Provide the [X, Y] coordinate of the cell's center where the given text is located.  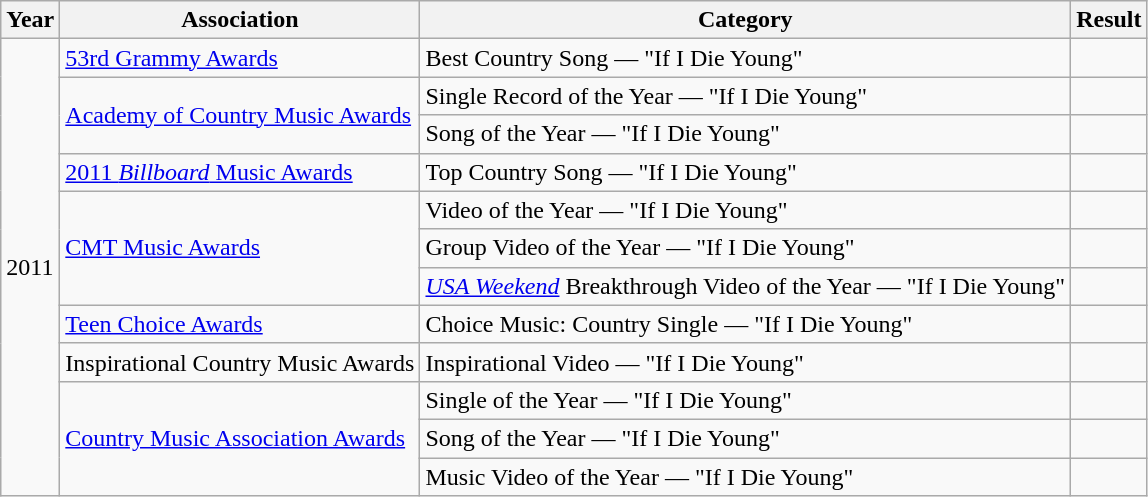
Choice Music: Country Single — "If I Die Young" [746, 324]
CMT Music Awards [240, 248]
53rd Grammy Awards [240, 58]
Result [1109, 20]
Single Record of the Year — "If I Die Young" [746, 96]
2011 [30, 268]
Group Video of the Year — "If I Die Young" [746, 248]
Inspirational Video — "If I Die Young" [746, 362]
Teen Choice Awards [240, 324]
USA Weekend Breakthrough Video of the Year — "If I Die Young" [746, 286]
Single of the Year — "If I Die Young" [746, 400]
Top Country Song — "If I Die Young" [746, 172]
Inspirational Country Music Awards [240, 362]
Country Music Association Awards [240, 438]
Category [746, 20]
Video of the Year — "If I Die Young" [746, 210]
Academy of Country Music Awards [240, 115]
2011 Billboard Music Awards [240, 172]
Association [240, 20]
Year [30, 20]
Best Country Song — "If I Die Young" [746, 58]
Music Video of the Year — "If I Die Young" [746, 477]
